For the text-containing cell, return its midpoint in (X, Y) coordinate format. 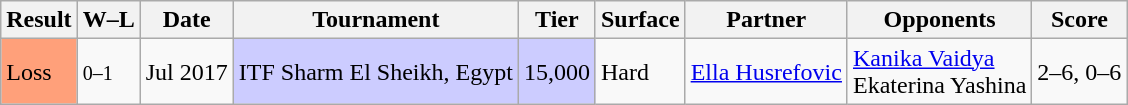
15,000 (556, 72)
Ella Husrefovic (766, 72)
Result (39, 20)
Tournament (376, 20)
Loss (39, 72)
Partner (766, 20)
Opponents (939, 20)
W–L (108, 20)
Surface (640, 20)
Kanika Vaidya Ekaterina Yashina (939, 72)
Tier (556, 20)
Hard (640, 72)
Jul 2017 (186, 72)
0–1 (108, 72)
2–6, 0–6 (1080, 72)
ITF Sharm El Sheikh, Egypt (376, 72)
Score (1080, 20)
Date (186, 20)
